Extract the (x, y) coordinate from the center of the cell holding the provided text.  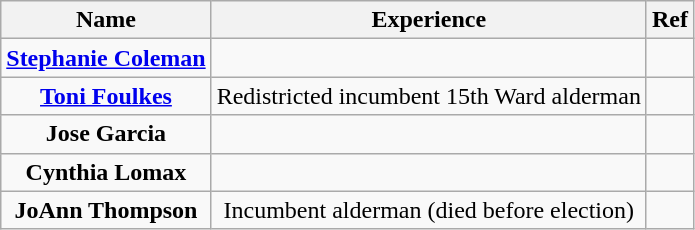
Stephanie Coleman (106, 58)
Toni Foulkes (106, 96)
Redistricted incumbent 15th Ward alderman (428, 96)
Name (106, 20)
Jose Garcia (106, 134)
Cynthia Lomax (106, 172)
Incumbent alderman (died before election) (428, 210)
JoAnn Thompson (106, 210)
Ref (670, 20)
Experience (428, 20)
